Return the (X, Y) coordinate for the center point of the cell that contains the specified text.  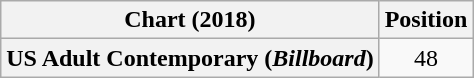
48 (426, 58)
Chart (2018) (190, 20)
Position (426, 20)
US Adult Contemporary (Billboard) (190, 58)
